Determine the [x, y] coordinate at the center of the cell enclosing the given text.  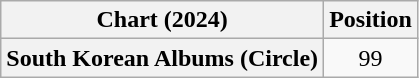
South Korean Albums (Circle) [162, 58]
Position [371, 20]
99 [371, 58]
Chart (2024) [162, 20]
